Capture the cell that displays the provided text and extract its [X, Y] central coordinate. 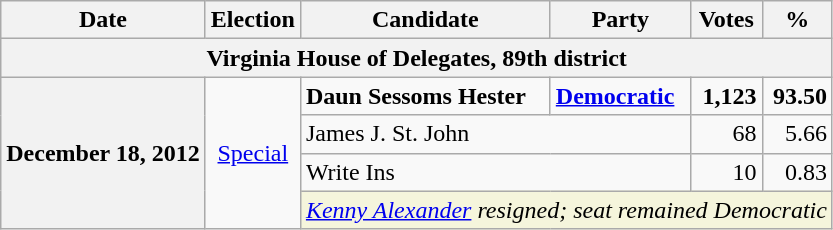
Kenny Alexander resigned; seat remained Democratic [566, 210]
Votes [726, 20]
Special [252, 153]
Date [104, 20]
68 [726, 134]
% [797, 20]
93.50 [797, 96]
0.83 [797, 172]
1,123 [726, 96]
10 [726, 172]
Democratic [620, 96]
Party [620, 20]
December 18, 2012 [104, 153]
Candidate [425, 20]
Daun Sessoms Hester [425, 96]
Virginia House of Delegates, 89th district [417, 58]
James J. St. John [495, 134]
Election [252, 20]
5.66 [797, 134]
Write Ins [495, 172]
